Identify which cell holds the provided text, then report its [x, y] central coordinate. 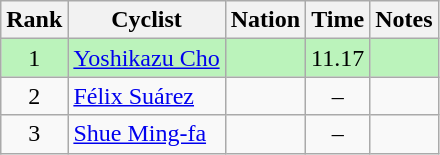
Notes [404, 20]
Rank [34, 20]
Shue Ming-fa [146, 134]
Cyclist [146, 20]
Félix Suárez [146, 96]
Yoshikazu Cho [146, 58]
11.17 [338, 58]
Nation [265, 20]
Time [338, 20]
2 [34, 96]
1 [34, 58]
3 [34, 134]
